Pinpoint the cell where the given text exists, returning its (x, y) midpoint coordinate. 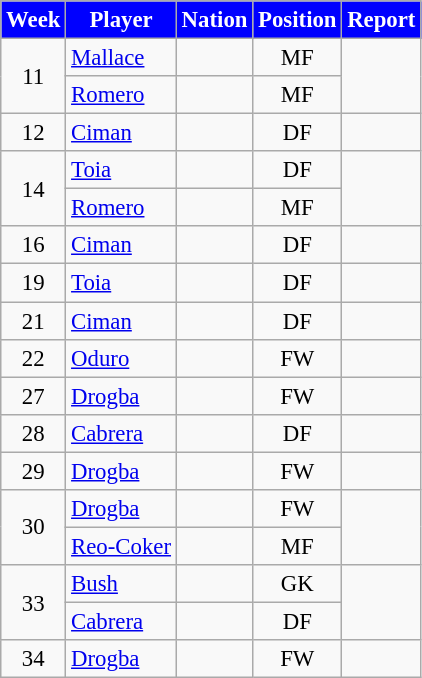
Oduro (122, 358)
14 (34, 188)
Player (122, 20)
28 (34, 433)
Reo-Coker (122, 546)
27 (34, 396)
21 (34, 321)
Nation (214, 20)
34 (34, 659)
GK (298, 584)
Bush (122, 584)
Week (34, 20)
12 (34, 133)
Position (298, 20)
33 (34, 602)
30 (34, 528)
19 (34, 283)
11 (34, 76)
Mallace (122, 58)
16 (34, 245)
22 (34, 358)
Report (382, 20)
29 (34, 471)
